Determine the (x, y) coordinate at the center of the cell enclosing the given text.  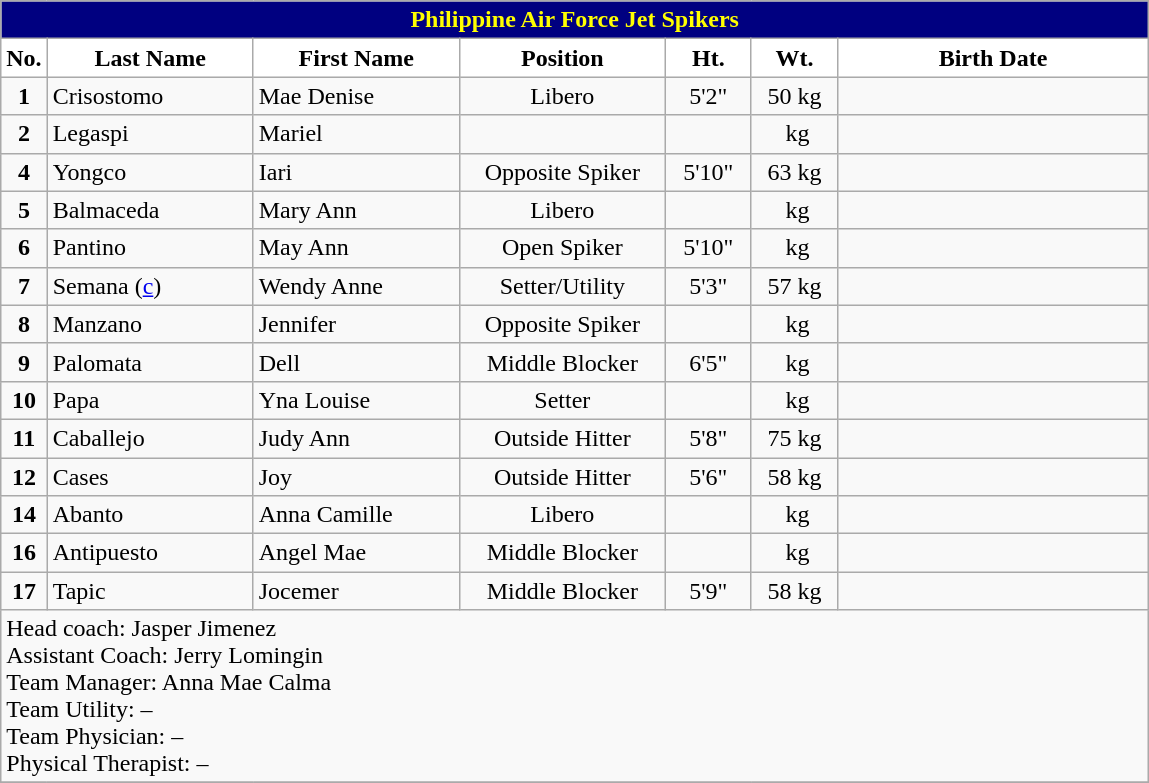
Caballejo (150, 438)
Yna Louise (356, 400)
Crisostomo (150, 96)
Philippine Air Force Jet Spikers (575, 20)
Birth Date (992, 58)
16 (24, 553)
5'2" (708, 96)
Balmaceda (150, 210)
Position (562, 58)
Anna Camille (356, 515)
Ht. (708, 58)
Mae Denise (356, 96)
8 (24, 324)
1 (24, 96)
2 (24, 134)
Mariel (356, 134)
Antipuesto (150, 553)
50 kg (794, 96)
12 (24, 477)
First Name (356, 58)
Legaspi (150, 134)
Pantino (150, 248)
Head coach: Jasper Jimenez Assistant Coach: Jerry Lomingin Team Manager: Anna Mae Calma Team Utility: – Team Physician: – Physical Therapist: – (575, 696)
17 (24, 591)
Semana (c) (150, 286)
Last Name (150, 58)
Tapic (150, 591)
Setter (562, 400)
No. (24, 58)
14 (24, 515)
75 kg (794, 438)
57 kg (794, 286)
Papa (150, 400)
5'8" (708, 438)
10 (24, 400)
5'6" (708, 477)
Mary Ann (356, 210)
7 (24, 286)
Jocemer (356, 591)
Dell (356, 362)
Wendy Anne (356, 286)
11 (24, 438)
5 (24, 210)
May Ann (356, 248)
Open Spiker (562, 248)
Setter/Utility (562, 286)
5'3" (708, 286)
5'9" (708, 591)
Cases (150, 477)
Joy (356, 477)
Manzano (150, 324)
Abanto (150, 515)
63 kg (794, 172)
Angel Mae (356, 553)
Wt. (794, 58)
Jennifer (356, 324)
Judy Ann (356, 438)
6'5" (708, 362)
6 (24, 248)
9 (24, 362)
Iari (356, 172)
Palomata (150, 362)
Yongco (150, 172)
4 (24, 172)
